Extract the (X, Y) coordinate from the center of the cell holding the provided text.  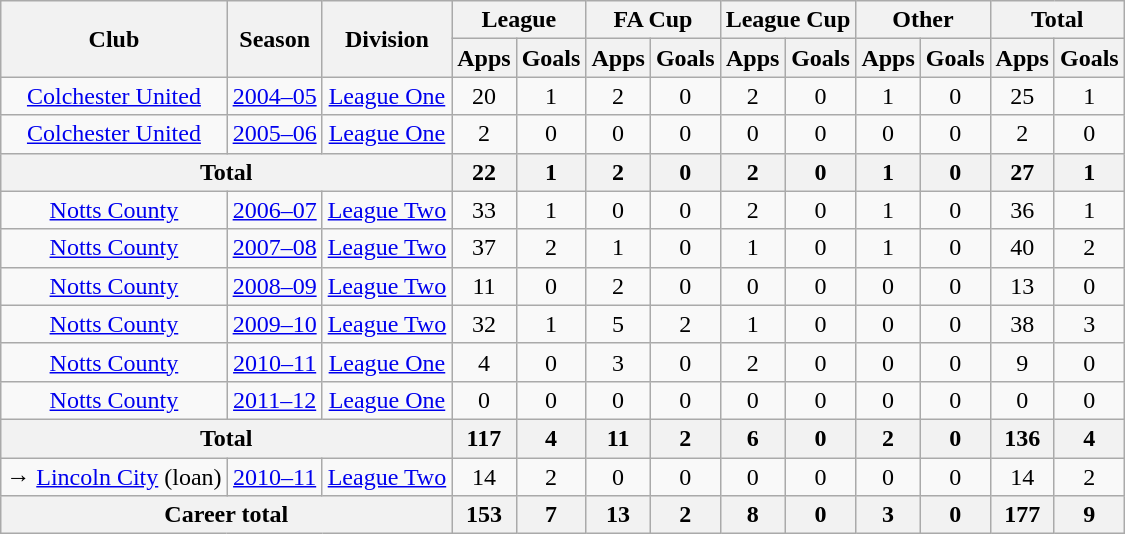
2004–05 (274, 96)
37 (484, 248)
32 (484, 324)
7 (551, 515)
25 (1022, 96)
Career total (226, 515)
153 (484, 515)
Division (387, 39)
177 (1022, 515)
Club (114, 39)
40 (1022, 248)
36 (1022, 210)
2007–08 (274, 248)
→ Lincoln City (loan) (114, 477)
League Cup (788, 20)
22 (484, 172)
2008–09 (274, 286)
Other (923, 20)
38 (1022, 324)
2011–12 (274, 400)
33 (484, 210)
8 (752, 515)
Season (274, 39)
2009–10 (274, 324)
20 (484, 96)
2005–06 (274, 134)
FA Cup (653, 20)
5 (618, 324)
136 (1022, 438)
6 (752, 438)
2006–07 (274, 210)
27 (1022, 172)
117 (484, 438)
League (519, 20)
